Pinpoint the cell where the given text exists, returning its (X, Y) midpoint coordinate. 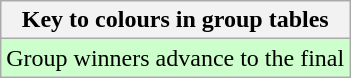
Key to colours in group tables (176, 20)
Group winners advance to the final (176, 58)
